Return [x, y] of the center of cell containing provided text 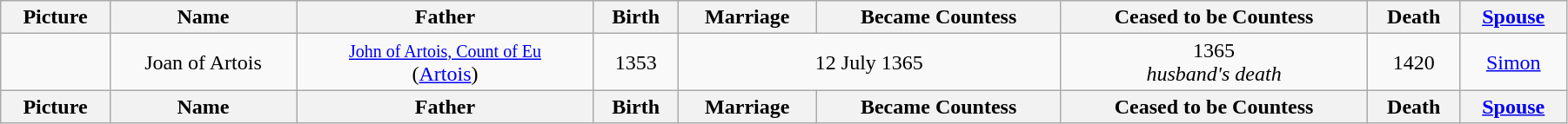
1365husband's death [1215, 62]
John of Artois, Count of Eu (Artois) [446, 62]
1353 [635, 62]
1420 [1415, 62]
Simon [1513, 62]
12 July 1365 [869, 62]
Joan of Artois [203, 62]
